Pinpoint the cell where the given text exists, returning its (X, Y) midpoint coordinate. 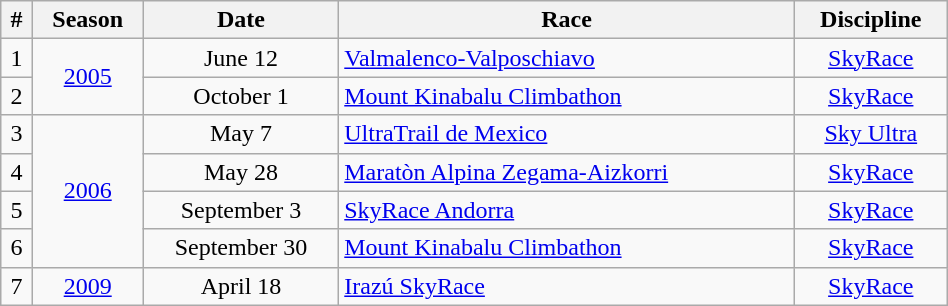
June 12 (240, 58)
April 18 (240, 286)
Discipline (870, 20)
Valmalenco-Valposchiavo (567, 58)
1 (16, 58)
September 30 (240, 248)
Irazú SkyRace (567, 286)
2005 (88, 77)
Date (240, 20)
4 (16, 172)
2 (16, 96)
6 (16, 248)
3 (16, 134)
UltraTrail de Mexico (567, 134)
Race (567, 20)
5 (16, 210)
Sky Ultra (870, 134)
May 7 (240, 134)
Season (88, 20)
2009 (88, 286)
SkyRace Andorra (567, 210)
# (16, 20)
October 1 (240, 96)
7 (16, 286)
September 3 (240, 210)
2006 (88, 191)
Maratòn Alpina Zegama-Aizkorri (567, 172)
May 28 (240, 172)
